Return (X, Y) of the center of cell containing provided text 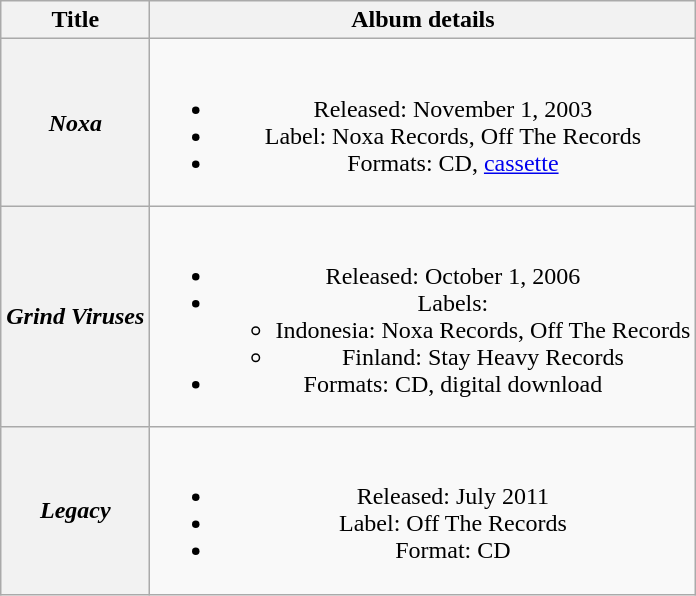
Grind Viruses (76, 316)
Noxa (76, 122)
Title (76, 20)
Album details (423, 20)
Released: November 1, 2003Label: Noxa Records, Off The RecordsFormats: CD, cassette (423, 122)
Released: July 2011Label: Off The RecordsFormat: CD (423, 510)
Legacy (76, 510)
Released: October 1, 2006Labels:Indonesia: Noxa Records, Off The RecordsFinland: Stay Heavy RecordsFormats: CD, digital download (423, 316)
